Output the (x, y) coordinate of the center of the cell containing the given text.  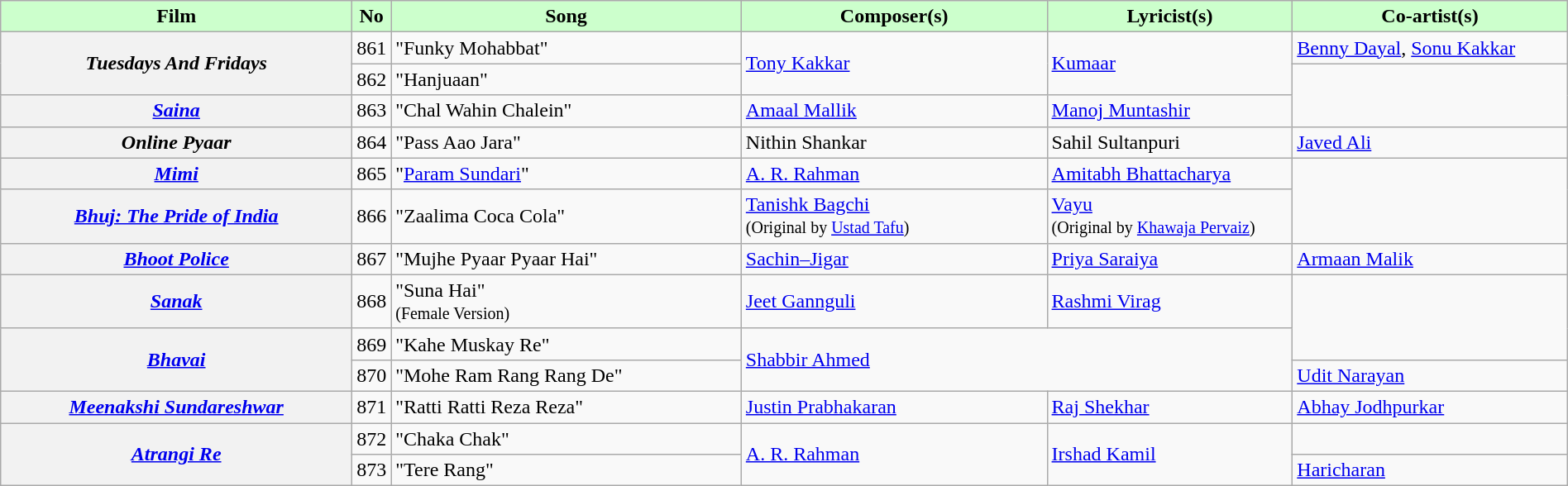
868 (372, 301)
Nithin Shankar (894, 142)
"Suna Hai"(Female Version) (566, 301)
"Ratti Ratti Reza Reza" (566, 407)
"Pass Aao Jara" (566, 142)
Tanishk Bagchi(Original by Ustad Tafu) (894, 217)
866 (372, 217)
869 (372, 344)
Bhoot Police (177, 259)
873 (372, 470)
870 (372, 375)
"Mohe Ram Rang Rang De" (566, 375)
872 (372, 439)
"Param Sundari" (566, 174)
Film (177, 17)
Mimi (177, 174)
Armaan Malik (1430, 259)
"Kahe Muskay Re" (566, 344)
867 (372, 259)
Amaal Mallik (894, 111)
Online Pyaar (177, 142)
Sanak (177, 301)
"Mujhe Pyaar Pyaar Hai" (566, 259)
Bhuj: The Pride of India (177, 217)
Kumaar (1169, 64)
"Chal Wahin Chalein" (566, 111)
864 (372, 142)
Composer(s) (894, 17)
Benny Dayal, Sonu Kakkar (1430, 48)
Abhay Jodhpurkar (1430, 407)
Rashmi Virag (1169, 301)
Vayu(Original by Khawaja Pervaiz) (1169, 217)
Saina (177, 111)
Raj Shekhar (1169, 407)
Haricharan (1430, 470)
Amitabh Bhattacharya (1169, 174)
Song (566, 17)
Udit Narayan (1430, 375)
Shabbir Ahmed (1016, 360)
Priya Saraiya (1169, 259)
Justin Prabhakaran (894, 407)
Jeet Gannguli (894, 301)
Javed Ali (1430, 142)
Sahil Sultanpuri (1169, 142)
Tuesdays And Fridays (177, 64)
862 (372, 79)
865 (372, 174)
"Chaka Chak" (566, 439)
"Tere Rang" (566, 470)
Lyricist(s) (1169, 17)
863 (372, 111)
"Funky Mohabbat" (566, 48)
Co-artist(s) (1430, 17)
Bhavai (177, 360)
"Hanjuaan" (566, 79)
Tony Kakkar (894, 64)
871 (372, 407)
Atrangi Re (177, 455)
861 (372, 48)
Sachin–Jigar (894, 259)
Irshad Kamil (1169, 455)
Manoj Muntashir (1169, 111)
Meenakshi Sundareshwar (177, 407)
"Zaalima Coca Cola" (566, 217)
No (372, 17)
